From the cell containing the given text, extract its center point as (x, y) coordinate. 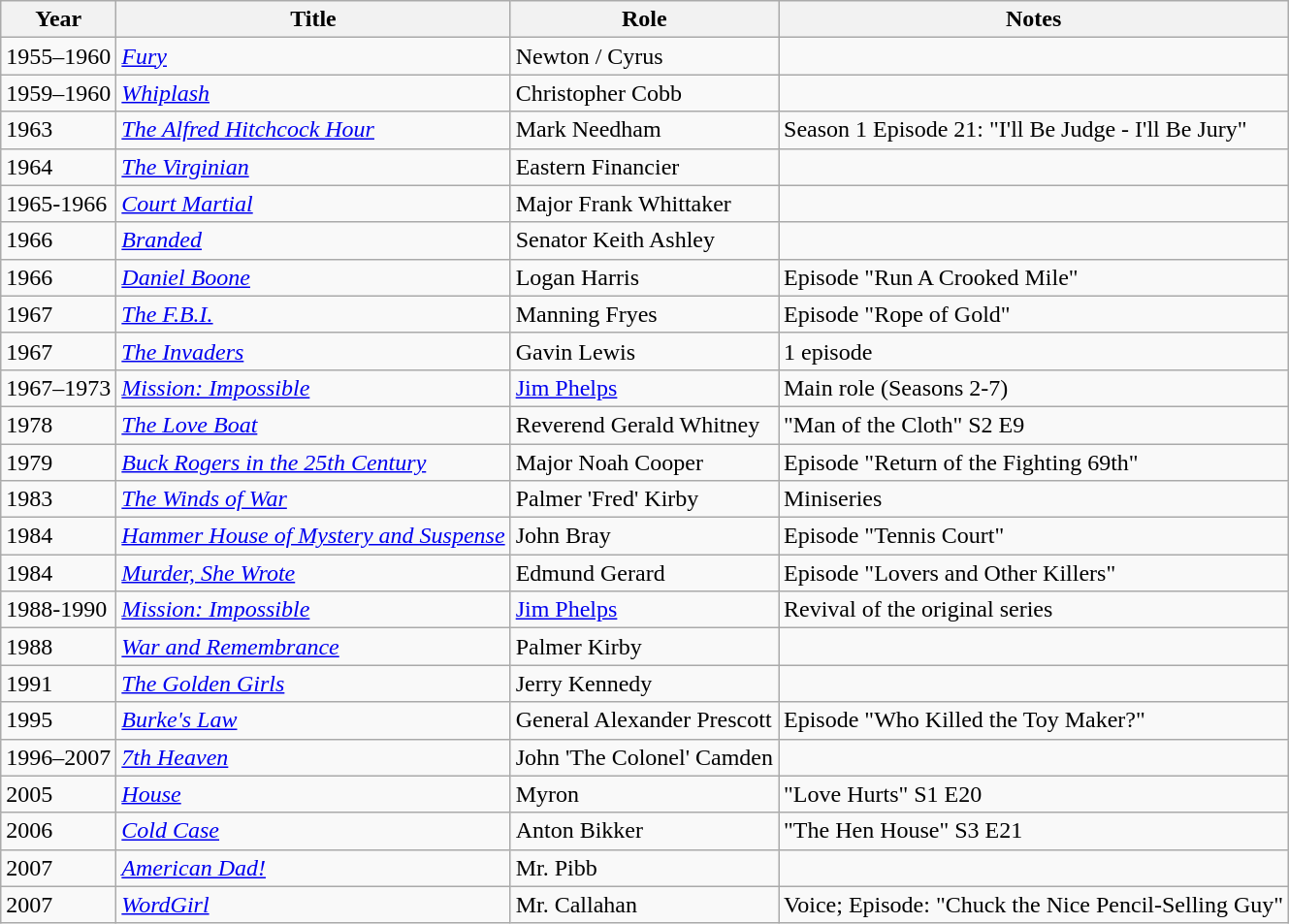
The Alfred Hitchcock Hour (313, 130)
Newton / Cyrus (644, 56)
The Love Boat (313, 425)
Christopher Cobb (644, 93)
1996–2007 (58, 757)
Episode "Lovers and Other Killers" (1033, 573)
Hammer House of Mystery and Suspense (313, 536)
Mark Needham (644, 130)
Major Noah Cooper (644, 462)
Mr. Callahan (644, 905)
1988-1990 (58, 610)
Season 1 Episode 21: "I'll Be Judge - I'll Be Jury" (1033, 130)
1991 (58, 684)
Mr. Pibb (644, 868)
1967–1973 (58, 388)
Palmer Kirby (644, 647)
Fury (313, 56)
Senator Keith Ashley (644, 240)
1978 (58, 425)
Logan Harris (644, 277)
2005 (58, 794)
1959–1960 (58, 93)
WordGirl (313, 905)
Episode "Rope of Gold" (1033, 314)
Reverend Gerald Whitney (644, 425)
The Golden Girls (313, 684)
Murder, She Wrote (313, 573)
Gavin Lewis (644, 351)
1965-1966 (58, 204)
2006 (58, 831)
7th Heaven (313, 757)
Burke's Law (313, 720)
"Love Hurts" S1 E20 (1033, 794)
Voice; Episode: "Chuck the Nice Pencil-Selling Guy" (1033, 905)
1979 (58, 462)
1955–1960 (58, 56)
The Invaders (313, 351)
Notes (1033, 19)
House (313, 794)
John Bray (644, 536)
The Winds of War (313, 499)
Episode "Run A Crooked Mile" (1033, 277)
1988 (58, 647)
Title (313, 19)
Episode "Return of the Fighting 69th" (1033, 462)
Eastern Financier (644, 167)
Daniel Boone (313, 277)
War and Remembrance (313, 647)
Manning Fryes (644, 314)
The F.B.I. (313, 314)
Edmund Gerard (644, 573)
Year (58, 19)
Court Martial (313, 204)
Main role (Seasons 2-7) (1033, 388)
Jerry Kennedy (644, 684)
1963 (58, 130)
Myron (644, 794)
Whiplash (313, 93)
John 'The Colonel' Camden (644, 757)
Miniseries (1033, 499)
Major Frank Whittaker (644, 204)
Role (644, 19)
Buck Rogers in the 25th Century (313, 462)
1964 (58, 167)
Revival of the original series (1033, 610)
The Virginian (313, 167)
Cold Case (313, 831)
1 episode (1033, 351)
"Man of the Cloth" S2 E9 (1033, 425)
Anton Bikker (644, 831)
General Alexander Prescott (644, 720)
Episode "Tennis Court" (1033, 536)
"The Hen House" S3 E21 (1033, 831)
Branded (313, 240)
American Dad! (313, 868)
Palmer 'Fred' Kirby (644, 499)
1995 (58, 720)
1983 (58, 499)
Episode "Who Killed the Toy Maker?" (1033, 720)
